Identify which cell holds the provided text, then report its [x, y] central coordinate. 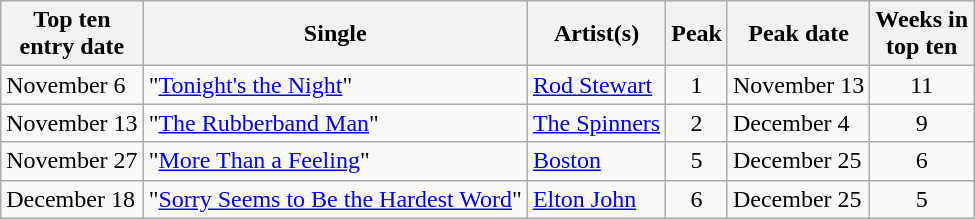
Peak date [798, 34]
Top tenentry date [72, 34]
Weeks intop ten [922, 34]
November 27 [72, 161]
Artist(s) [596, 34]
Peak [697, 34]
"Tonight's the Night" [335, 85]
9 [922, 123]
The Spinners [596, 123]
December 18 [72, 199]
November 6 [72, 85]
"Sorry Seems to Be the Hardest Word" [335, 199]
1 [697, 85]
December 4 [798, 123]
"More Than a Feeling" [335, 161]
Rod Stewart [596, 85]
Elton John [596, 199]
"The Rubberband Man" [335, 123]
Single [335, 34]
Boston [596, 161]
11 [922, 85]
2 [697, 123]
